Capture the cell that displays the provided text and extract its (x, y) central coordinate. 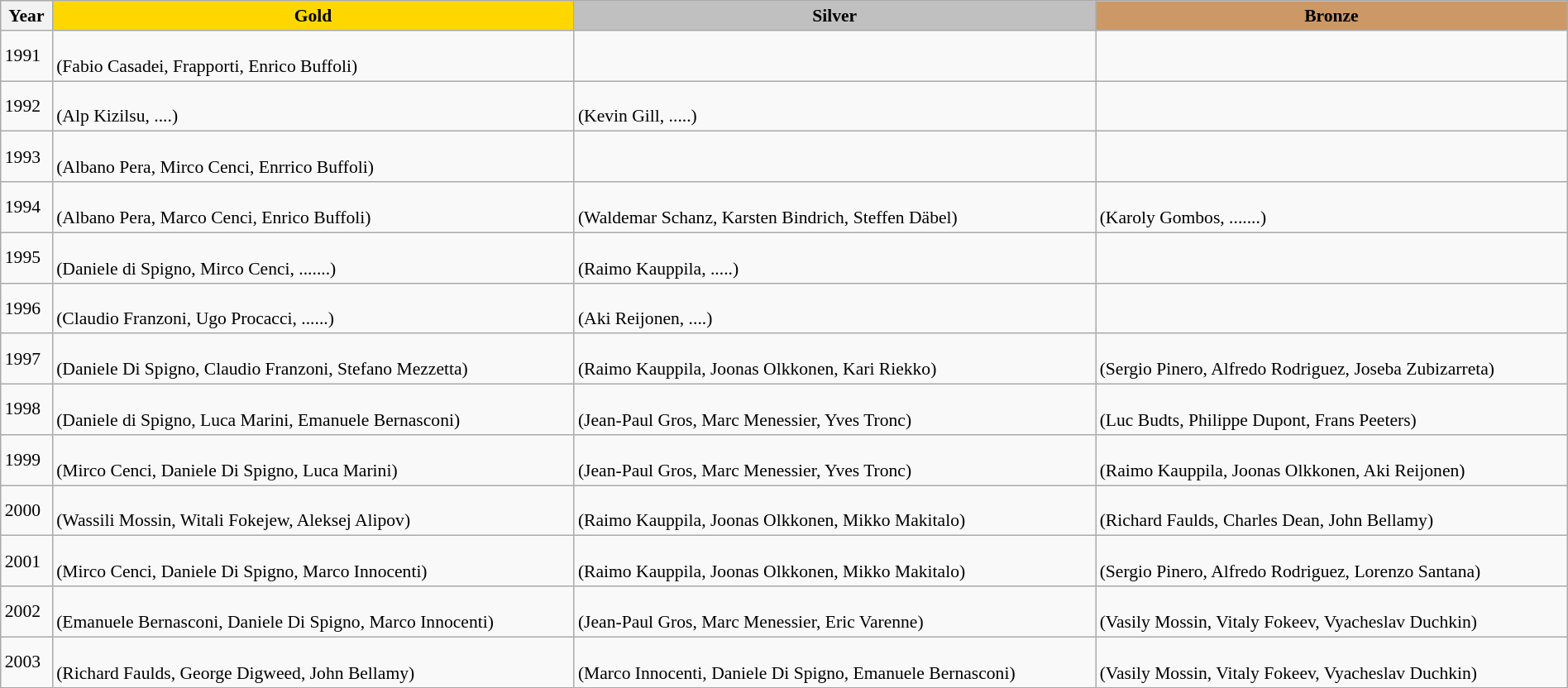
(Marco Innocenti, Daniele Di Spigno, Emanuele Bernasconi) (835, 662)
(Aki Reijonen, ....) (835, 308)
1998 (26, 410)
2003 (26, 662)
Silver (835, 16)
(Karoly Gombos, .......) (1331, 207)
1994 (26, 207)
(Daniele Di Spigno, Claudio Franzoni, Stefano Mezzetta) (313, 359)
(Mirco Cenci, Daniele Di Spigno, Luca Marini) (313, 460)
(Raimo Kauppila, Joonas Olkkonen, Aki Reijonen) (1331, 460)
(Jean-Paul Gros, Marc Menessier, Eric Varenne) (835, 612)
(Albano Pera, Marco Cenci, Enrico Buffoli) (313, 207)
1997 (26, 359)
2001 (26, 561)
(Luc Budts, Philippe Dupont, Frans Peeters) (1331, 410)
(Daniele di Spigno, Mirco Cenci, .......) (313, 258)
(Daniele di Spigno, Luca Marini, Emanuele Bernasconi) (313, 410)
(Sergio Pinero, Alfredo Rodriguez, Lorenzo Santana) (1331, 561)
(Fabio Casadei, Frapporti, Enrico Buffoli) (313, 56)
1992 (26, 106)
Bronze (1331, 16)
(Kevin Gill, .....) (835, 106)
(Raimo Kauppila, Joonas Olkkonen, Kari Riekko) (835, 359)
(Raimo Kauppila, .....) (835, 258)
1996 (26, 308)
(Albano Pera, Mirco Cenci, Enrrico Buffoli) (313, 157)
(Richard Faulds, George Digweed, John Bellamy) (313, 662)
2000 (26, 511)
(Sergio Pinero, Alfredo Rodriguez, Joseba Zubizarreta) (1331, 359)
1995 (26, 258)
(Mirco Cenci, Daniele Di Spigno, Marco Innocenti) (313, 561)
Year (26, 16)
(Wassili Mossin, Witali Fokejew, Aleksej Alipov) (313, 511)
Gold (313, 16)
(Waldemar Schanz, Karsten Bindrich, Steffen Däbel) (835, 207)
1999 (26, 460)
2002 (26, 612)
(Claudio Franzoni, Ugo Procacci, ......) (313, 308)
1993 (26, 157)
(Alp Kizilsu, ....) (313, 106)
(Richard Faulds, Charles Dean, John Bellamy) (1331, 511)
1991 (26, 56)
(Emanuele Bernasconi, Daniele Di Spigno, Marco Innocenti) (313, 612)
